Extract the (x, y) coordinate from the center of the cell holding the provided text.  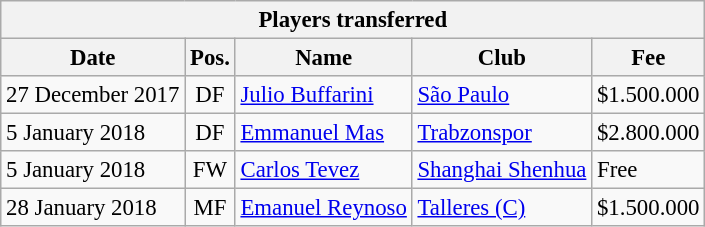
São Paulo (502, 95)
FW (210, 170)
$2.800.000 (648, 133)
Pos. (210, 58)
Players transferred (353, 20)
27 December 2017 (93, 95)
Trabzonspor (502, 133)
Julio Buffarini (324, 95)
Emanuel Reynoso (324, 208)
Club (502, 58)
Date (93, 58)
Emmanuel Mas (324, 133)
28 January 2018 (93, 208)
Fee (648, 58)
Name (324, 58)
Carlos Tevez (324, 170)
Free (648, 170)
Shanghai Shenhua (502, 170)
MF (210, 208)
Talleres (C) (502, 208)
